Return the (x, y) coordinate for the center point of the cell that contains the specified text.  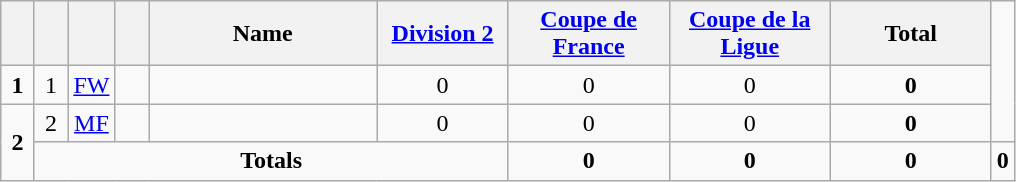
Coupe de la Ligue (750, 34)
Division 2 (442, 34)
Total (910, 34)
Coupe de France (588, 34)
FW (92, 85)
Totals (271, 161)
Name (262, 34)
MF (92, 123)
